For the text-containing cell, return its midpoint in [X, Y] coordinate format. 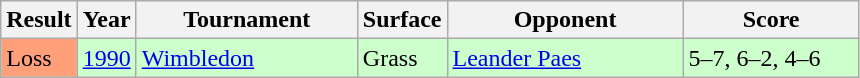
1990 [106, 58]
Leander Paes [565, 58]
Opponent [565, 20]
Wimbledon [246, 58]
Year [106, 20]
Surface [402, 20]
Score [771, 20]
Result [39, 20]
5–7, 6–2, 4–6 [771, 58]
Grass [402, 58]
Tournament [246, 20]
Loss [39, 58]
